Search for the cell housing the specified text and yield its [x, y] center coordinate. 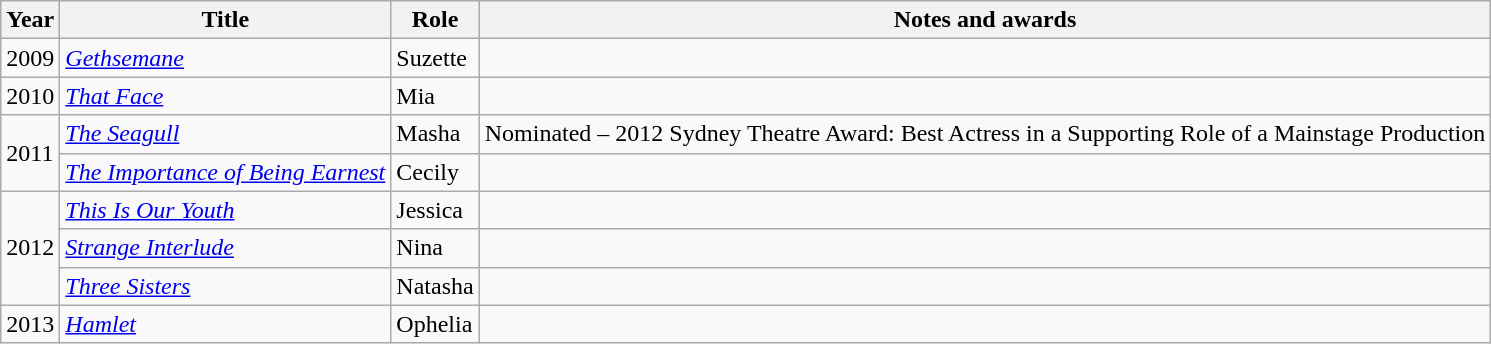
Gethsemane [226, 58]
Nominated – 2012 Sydney Theatre Award: Best Actress in a Supporting Role of a Mainstage Production [985, 134]
2011 [30, 153]
Three Sisters [226, 286]
The Importance of Being Earnest [226, 172]
Strange Interlude [226, 248]
Year [30, 20]
Nina [435, 248]
2012 [30, 248]
This Is Our Youth [226, 210]
Cecily [435, 172]
Jessica [435, 210]
2010 [30, 96]
Hamlet [226, 324]
That Face [226, 96]
2009 [30, 58]
Notes and awards [985, 20]
Role [435, 20]
Natasha [435, 286]
Ophelia [435, 324]
2013 [30, 324]
Masha [435, 134]
Title [226, 20]
Suzette [435, 58]
The Seagull [226, 134]
Mia [435, 96]
